Return (x, y) of the center of cell containing provided text 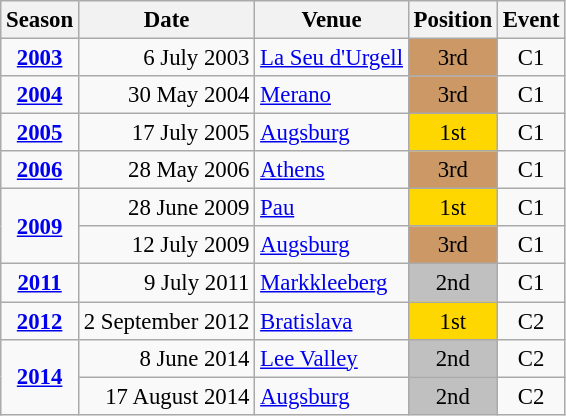
2014 (40, 376)
Merano (332, 95)
Venue (332, 20)
2003 (40, 58)
28 May 2006 (166, 170)
30 May 2004 (166, 95)
2 September 2012 (166, 321)
12 July 2009 (166, 245)
Season (40, 20)
17 August 2014 (166, 396)
Pau (332, 208)
Athens (332, 170)
9 July 2011 (166, 283)
28 June 2009 (166, 208)
La Seu d'Urgell (332, 58)
Bratislava (332, 321)
Markkleeberg (332, 283)
Position (452, 20)
2012 (40, 321)
17 July 2005 (166, 133)
Date (166, 20)
2005 (40, 133)
2009 (40, 226)
Lee Valley (332, 358)
8 June 2014 (166, 358)
2011 (40, 283)
2004 (40, 95)
6 July 2003 (166, 58)
2006 (40, 170)
Event (531, 20)
